Capture the cell that displays the provided text and extract its (X, Y) central coordinate. 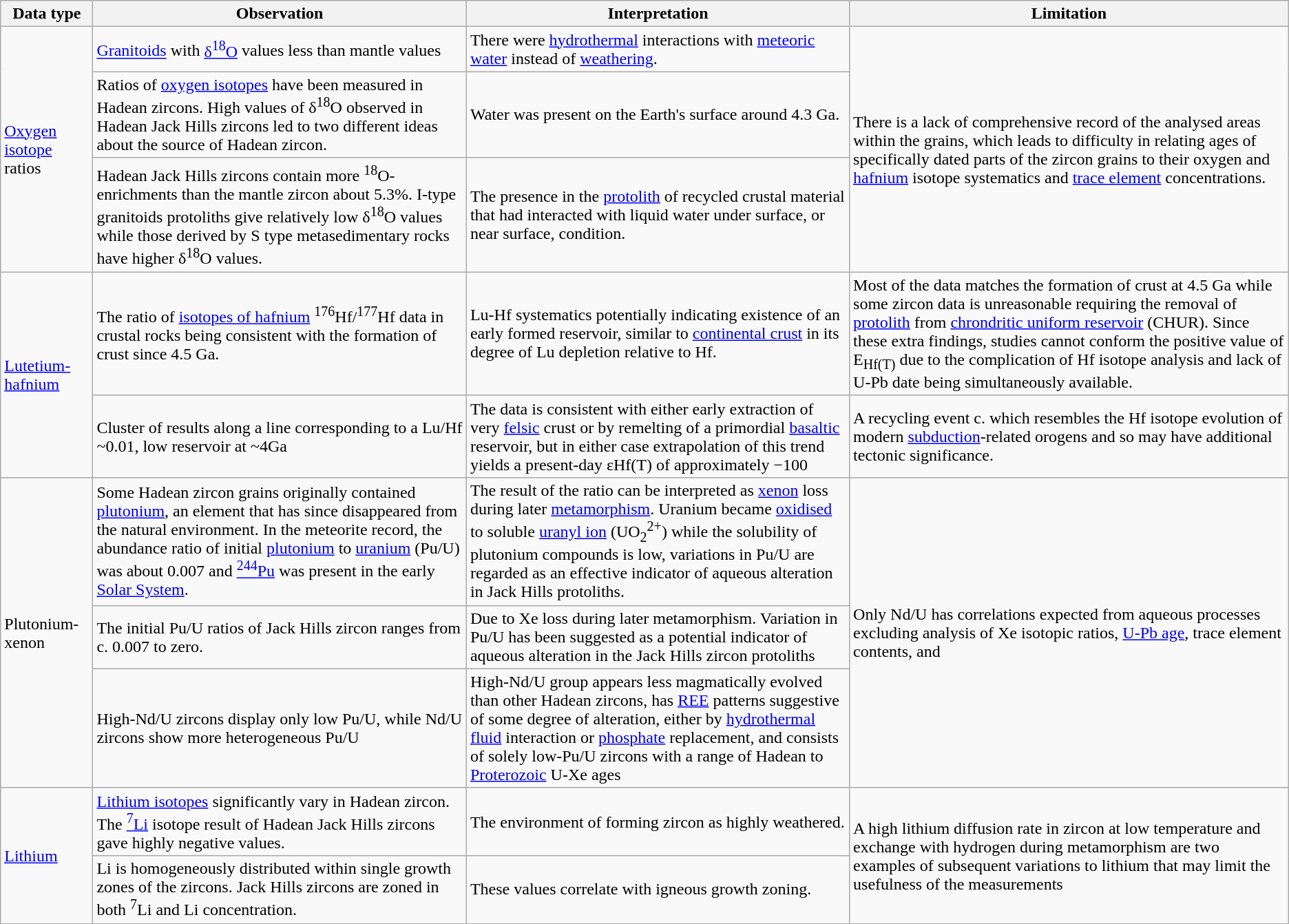
Cluster of results along a line corresponding to a Lu/Hf ~0.01, low reservoir at ~4Ga (280, 437)
Lutetium-hafnium (47, 375)
Lithium (47, 855)
These values correlate with igneous growth zoning. (658, 890)
Oxygen isotope ratios (47, 149)
Data type (47, 14)
The environment of forming zircon as highly weathered. (658, 822)
Interpretation (658, 14)
Plutonium-xenon (47, 632)
Water was present on the Earth's surface around 4.3 Ga. (658, 115)
The ratio of isotopes of hafnium 176Hf/177Hf data in crustal rocks being consistent with the formation of crust since 4.5 Ga. (280, 333)
Lithium isotopes significantly vary in Hadean zircon. The 7Li isotope result of Hadean Jack Hills zircons gave highly negative values. (280, 822)
The initial Pu/U ratios of Jack Hills zircon ranges from c. 0.007 to zero. (280, 637)
There were hydrothermal interactions with meteoric water instead of weathering. (658, 50)
Li is homogeneously distributed within single growth zones of the zircons. Jack Hills zircons are zoned in both 7Li and Li concentration. (280, 890)
The presence in the protolith of recycled crustal material that had interacted with liquid water under surface, or near surface, condition. (658, 215)
Only Nd/U has correlations expected from aqueous processes excluding analysis of Xe isotopic ratios, U-Pb age, trace element contents, and (1069, 632)
Limitation (1069, 14)
Granitoids with δ18O values less than mantle values (280, 50)
A recycling event c. which resembles the Hf isotope evolution of modern subduction-related orogens and so may have additional tectonic significance. (1069, 437)
High-Nd/U zircons display only low Pu/U, while Nd/U zircons show more heterogeneous Pu/U (280, 728)
Observation (280, 14)
